Return the (X, Y) coordinate for the center point of the cell that contains the specified text.  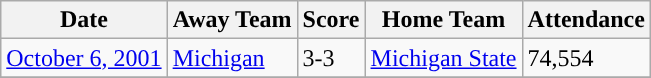
74,554 (586, 58)
Score (331, 20)
Away Team (232, 20)
October 6, 2001 (84, 58)
Date (84, 20)
Michigan State (444, 58)
3-3 (331, 58)
Home Team (444, 20)
Michigan (232, 58)
Attendance (586, 20)
